Locate the cell with the specified text and output its (X, Y) center coordinate. 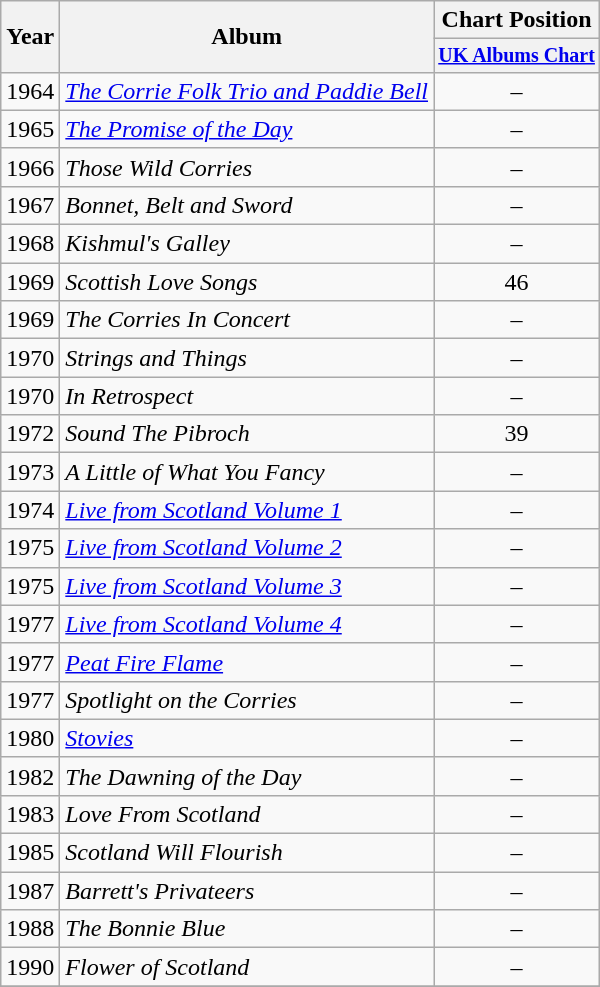
Spotlight on the Corries (247, 700)
Live from Scotland Volume 1 (247, 510)
The Corries In Concert (247, 320)
1974 (30, 510)
1983 (30, 814)
Scottish Love Songs (247, 282)
Barrett's Privateers (247, 891)
Live from Scotland Volume 3 (247, 586)
The Dawning of the Day (247, 776)
Chart Position (517, 20)
Year (30, 37)
Live from Scotland Volume 4 (247, 624)
Those Wild Corries (247, 167)
1987 (30, 891)
Peat Fire Flame (247, 662)
46 (517, 282)
Flower of Scotland (247, 967)
The Bonnie Blue (247, 929)
1988 (30, 929)
1967 (30, 205)
In Retrospect (247, 396)
Stovies (247, 738)
1985 (30, 853)
1965 (30, 129)
Love From Scotland (247, 814)
The Promise of the Day (247, 129)
1972 (30, 434)
1982 (30, 776)
1973 (30, 472)
Live from Scotland Volume 2 (247, 548)
A Little of What You Fancy (247, 472)
Sound The Pibroch (247, 434)
Kishmul's Galley (247, 244)
UK Albums Chart (517, 56)
The Corrie Folk Trio and Paddie Bell (247, 91)
1968 (30, 244)
Scotland Will Flourish (247, 853)
39 (517, 434)
1980 (30, 738)
1964 (30, 91)
Album (247, 37)
Strings and Things (247, 358)
Bonnet, Belt and Sword (247, 205)
1990 (30, 967)
1966 (30, 167)
